Provide the [x, y] coordinate of the cell's center where the given text is located.  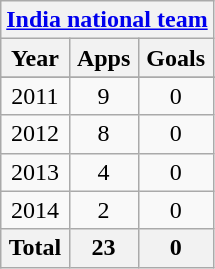
India national team [107, 20]
8 [104, 134]
Goals [176, 58]
Total [35, 248]
4 [104, 172]
2014 [35, 210]
Year [35, 58]
2011 [35, 96]
9 [104, 96]
23 [104, 248]
Apps [104, 58]
2 [104, 210]
2013 [35, 172]
2012 [35, 134]
